Pinpoint the cell where the given text exists, returning its (X, Y) midpoint coordinate. 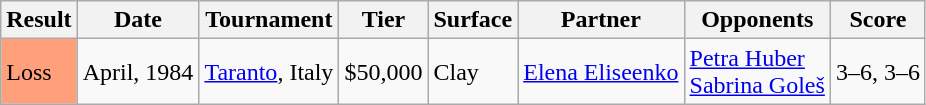
Elena Eliseenko (601, 72)
3–6, 3–6 (878, 72)
Date (138, 20)
Taranto, Italy (269, 72)
Score (878, 20)
Clay (473, 72)
April, 1984 (138, 72)
$50,000 (384, 72)
Tournament (269, 20)
Loss (39, 72)
Petra Huber Sabrina Goleš (757, 72)
Result (39, 20)
Surface (473, 20)
Partner (601, 20)
Opponents (757, 20)
Tier (384, 20)
